For the text-containing cell, return its midpoint in (x, y) coordinate format. 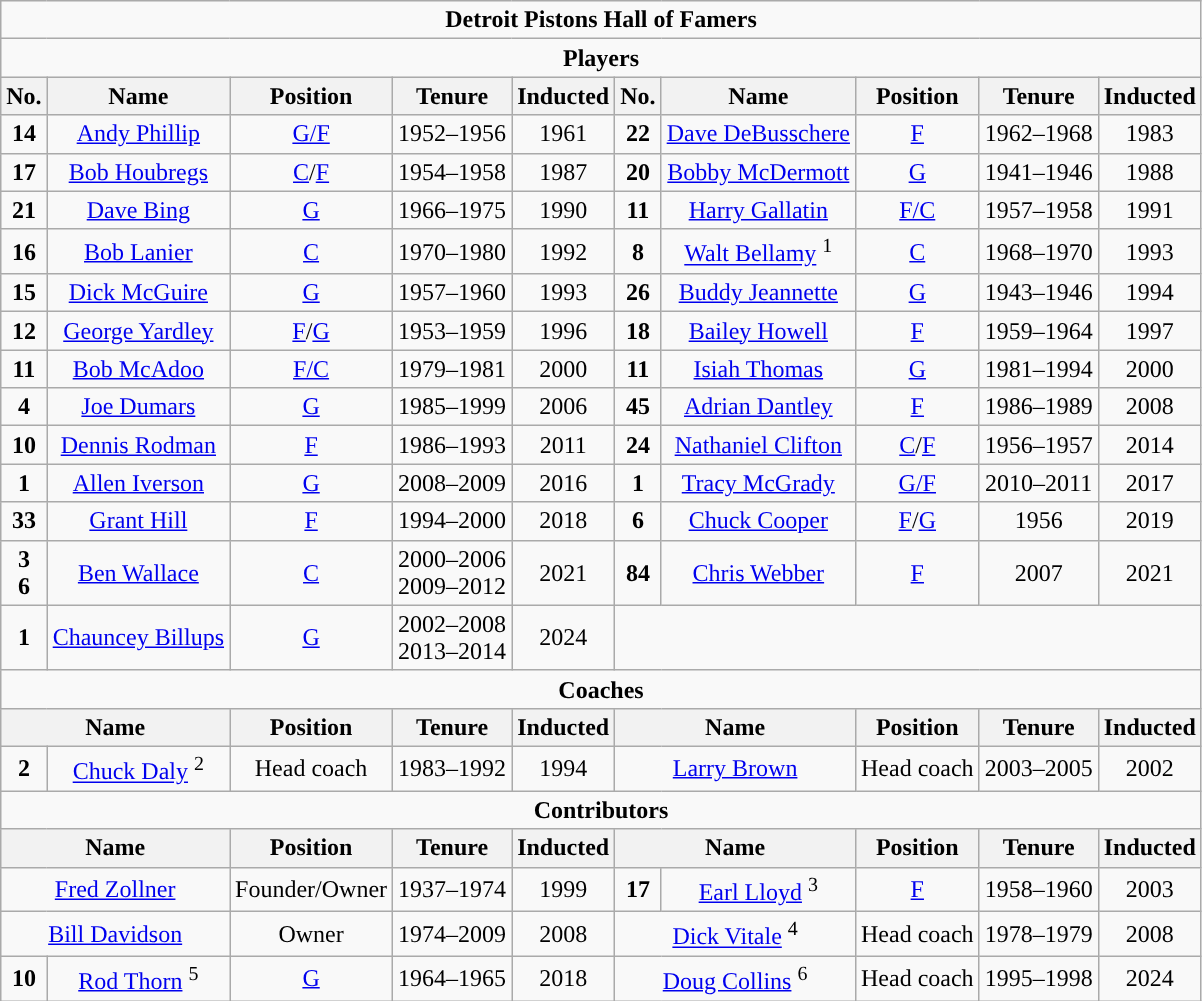
Andy Phillip (138, 134)
4 (24, 407)
1986–1993 (452, 445)
Adrian Dantley (758, 407)
Dennis Rodman (138, 445)
1974–2009 (452, 934)
1990 (564, 210)
18 (638, 331)
Coaches (602, 689)
Detroit Pistons Hall of Famers (602, 20)
2 (24, 768)
Bob Lanier (138, 252)
16 (24, 252)
6 (638, 521)
1986–1989 (1038, 407)
Larry Brown (736, 768)
15 (24, 293)
1978–1979 (1038, 934)
20 (638, 172)
2000–20062009–2012 (452, 572)
1958–1960 (1038, 890)
1941–1946 (1038, 172)
1983–1992 (452, 768)
2019 (1150, 521)
Earl Lloyd 3 (758, 890)
45 (638, 407)
22 (638, 134)
Walt Bellamy 1 (758, 252)
1937–1974 (452, 890)
Chuck Daly 2 (138, 768)
Owner (312, 934)
Fred Zollner (116, 890)
14 (24, 134)
1981–1994 (1038, 369)
2010–2011 (1038, 483)
Isiah Thomas (758, 369)
Players (602, 58)
2002 (1150, 768)
2007 (1038, 572)
Allen Iverson (138, 483)
Dave Bing (138, 210)
Tracy McGrady (758, 483)
1970–1980 (452, 252)
24 (638, 445)
Chris Webber (758, 572)
1966–1975 (452, 210)
Bobby McDermott (758, 172)
2016 (564, 483)
1953–1959 (452, 331)
Rod Thorn 5 (138, 978)
Chauncey Billups (138, 638)
2008–2009 (452, 483)
Doug Collins 6 (736, 978)
2017 (1150, 483)
1964–1965 (452, 978)
Harry Gallatin (758, 210)
Bill Davidson (116, 934)
1996 (564, 331)
1968–1970 (1038, 252)
33 (24, 521)
1992 (564, 252)
1995–1998 (1038, 978)
Chuck Cooper (758, 521)
Bob McAdoo (138, 369)
8 (638, 252)
1959–1964 (1038, 331)
1961 (564, 134)
Dave DeBusschere (758, 134)
21 (24, 210)
1954–1958 (452, 172)
1957–1960 (452, 293)
1957–1958 (1038, 210)
1983 (1150, 134)
1991 (1150, 210)
2011 (564, 445)
Contributors (602, 810)
36 (24, 572)
Dick Vitale 4 (736, 934)
84 (638, 572)
1987 (564, 172)
1979–1981 (452, 369)
Joe Dumars (138, 407)
2006 (564, 407)
Grant Hill (138, 521)
Ben Wallace (138, 572)
1997 (1150, 331)
Nathaniel Clifton (758, 445)
1988 (1150, 172)
1985–1999 (452, 407)
12 (24, 331)
2002–20082013–2014 (452, 638)
1962–1968 (1038, 134)
1999 (564, 890)
1994–2000 (452, 521)
26 (638, 293)
1952–1956 (452, 134)
2003–2005 (1038, 768)
1956–1957 (1038, 445)
George Yardley (138, 331)
Dick McGuire (138, 293)
1943–1946 (1038, 293)
1956 (1038, 521)
Buddy Jeannette (758, 293)
Founder/Owner (312, 890)
2003 (1150, 890)
Bob Houbregs (138, 172)
2014 (1150, 445)
Bailey Howell (758, 331)
